Locate the cell with the specified text and output its [x, y] center coordinate. 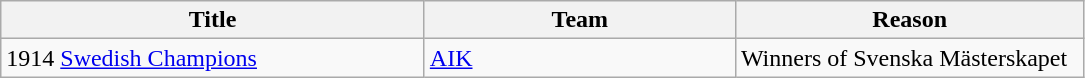
AIK [580, 58]
Title [213, 20]
Winners of Svenska Mästerskapet [910, 58]
Team [580, 20]
Reason [910, 20]
1914 Swedish Champions [213, 58]
